Capture the cell that displays the provided text and extract its [X, Y] central coordinate. 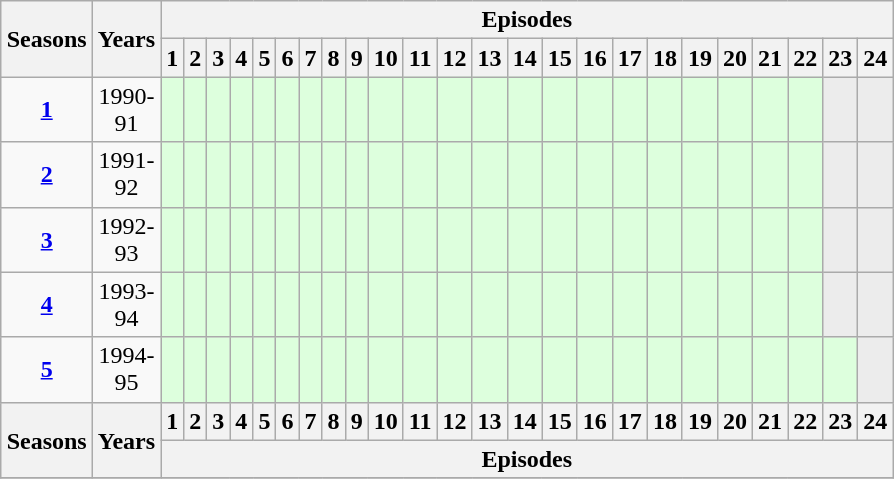
1991-92 [126, 174]
1993-94 [126, 304]
1994-95 [126, 370]
1990-91 [126, 110]
1992-93 [126, 240]
